Pinpoint the cell where the given text exists, returning its (x, y) midpoint coordinate. 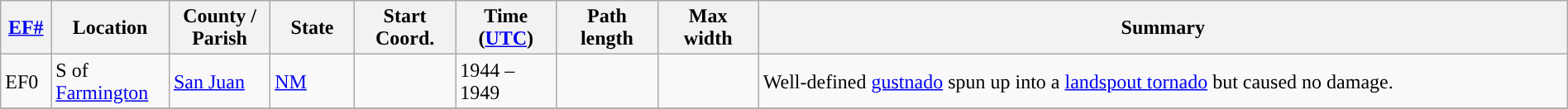
Time (UTC) (506, 28)
State (313, 28)
Max width (708, 28)
EF# (26, 28)
San Juan (219, 81)
Location (111, 28)
S of Farmington (111, 81)
Path length (607, 28)
County / Parish (219, 28)
1944 – 1949 (506, 81)
EF0 (26, 81)
Start Coord. (404, 28)
Well-defined gustnado spun up into a landspout tornado but caused no damage. (1163, 81)
NM (313, 81)
Summary (1163, 28)
